Search for the cell housing the specified text and yield its (x, y) center coordinate. 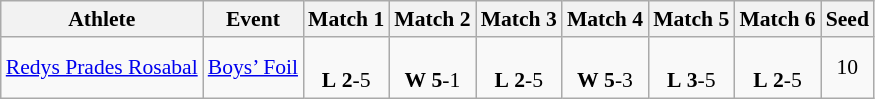
Boys’ Foil (253, 68)
Match 3 (519, 19)
10 (848, 68)
Match 4 (605, 19)
W 5-3 (605, 68)
Event (253, 19)
Match 5 (691, 19)
Match 1 (346, 19)
Athlete (102, 19)
Redys Prades Rosabal (102, 68)
W 5-1 (432, 68)
Seed (848, 19)
L 3-5 (691, 68)
Match 6 (777, 19)
Match 2 (432, 19)
